Provide the [x, y] coordinate of the cell's center where the given text is located.  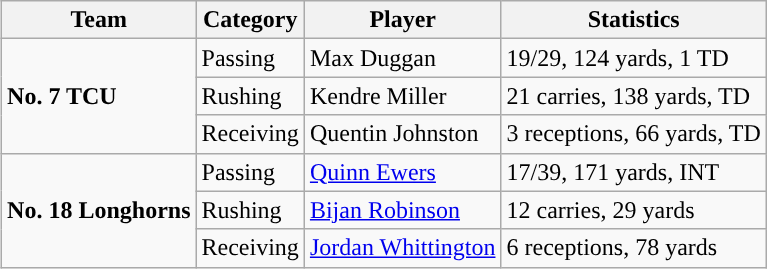
12 carries, 29 yards [634, 210]
Kendre Miller [402, 96]
Player [402, 20]
6 receptions, 78 yards [634, 248]
Jordan Whittington [402, 248]
No. 7 TCU [99, 96]
Bijan Robinson [402, 210]
21 carries, 138 yards, TD [634, 96]
Category [250, 20]
Team [99, 20]
Statistics [634, 20]
17/39, 171 yards, INT [634, 172]
3 receptions, 66 yards, TD [634, 134]
19/29, 124 yards, 1 TD [634, 58]
Quinn Ewers [402, 172]
Quentin Johnston [402, 134]
Max Duggan [402, 58]
No. 18 Longhorns [99, 210]
